Return the (x, y) coordinate for the center point of the cell that contains the specified text.  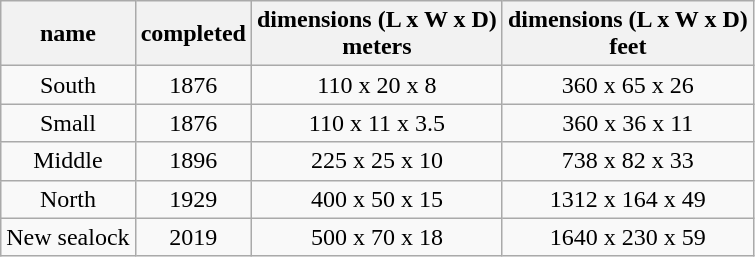
New sealock (68, 237)
dimensions (L x W x D)feet (628, 34)
400 x 50 x 15 (376, 199)
110 x 11 x 3.5 (376, 123)
360 x 65 x 26 (628, 85)
1896 (193, 161)
1640 x 230 x 59 (628, 237)
110 x 20 x 8 (376, 85)
1312 x 164 x 49 (628, 199)
dimensions (L x W x D)meters (376, 34)
2019 (193, 237)
225 x 25 x 10 (376, 161)
Small (68, 123)
South (68, 85)
500 x 70 x 18 (376, 237)
1929 (193, 199)
North (68, 199)
completed (193, 34)
360 x 36 x 11 (628, 123)
Middle (68, 161)
name (68, 34)
738 x 82 x 33 (628, 161)
